Find where the given text appears and provide that cell's center as (X, Y) coordinate. 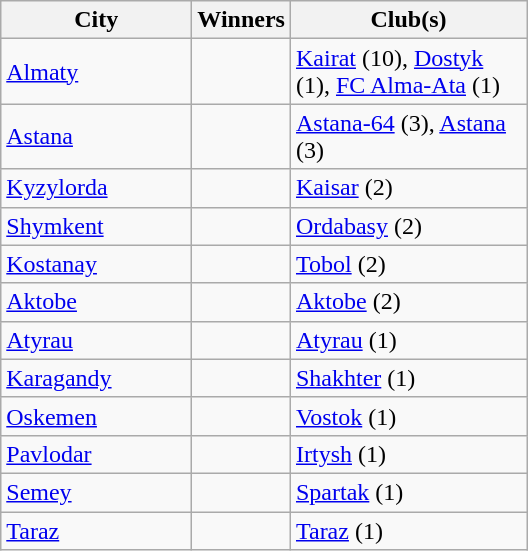
Aktobe (2) (408, 302)
Taraz (1) (408, 531)
Almaty (96, 72)
Astana (96, 136)
Semey (96, 492)
Aktobe (96, 302)
City (96, 20)
Atyrau (96, 340)
Winners (242, 20)
Astana-64 (3), Astana (3) (408, 136)
Kyzylorda (96, 188)
Ordabasy (2) (408, 226)
Shakhter (1) (408, 378)
Club(s) (408, 20)
Spartak (1) (408, 492)
Kostanay (96, 264)
Irtysh (1) (408, 454)
Kaisar (2) (408, 188)
Oskemen (96, 416)
Shymkent (96, 226)
Pavlodar (96, 454)
Taraz (96, 531)
Tobol (2) (408, 264)
Kairat (10), Dostyk (1), FC Alma-Ata (1) (408, 72)
Atyrau (1) (408, 340)
Vostok (1) (408, 416)
Karagandy (96, 378)
